Determine the [X, Y] coordinate at the center of the cell enclosing the given text.  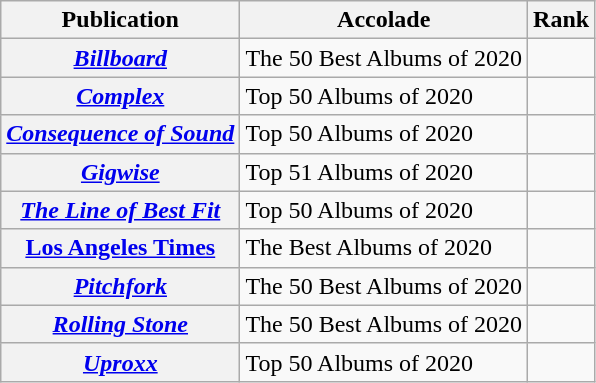
Los Angeles Times [120, 248]
Rank [562, 20]
Billboard [120, 58]
Consequence of Sound [120, 134]
Complex [120, 96]
The Line of Best Fit [120, 210]
Publication [120, 20]
Top 51 Albums of 2020 [384, 172]
Accolade [384, 20]
Gigwise [120, 172]
The Best Albums of 2020 [384, 248]
Pitchfork [120, 286]
Rolling Stone [120, 324]
Uproxx [120, 362]
